Return the (x, y) coordinate for the center point of the cell that contains the specified text.  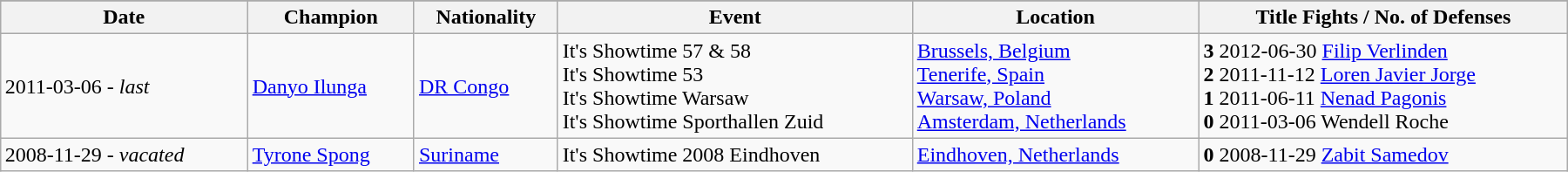
Danyo Ilunga (331, 86)
0 2008-11-29 Zabit Samedov (1383, 155)
2011-03-06 - last (124, 86)
Suriname (486, 155)
It's Showtime 57 & 58 It's Showtime 53 It's Showtime Warsaw It's Showtime Sporthallen Zuid (735, 86)
Brussels, Belgium Tenerife, Spain Warsaw, Poland Amsterdam, Netherlands (1056, 86)
It's Showtime 2008 Eindhoven (735, 155)
Location (1056, 17)
Title Fights / No. of Defenses (1383, 17)
Nationality (486, 17)
Eindhoven, Netherlands (1056, 155)
Tyrone Spong (331, 155)
Champion (331, 17)
2008-11-29 - vacated (124, 155)
3 2012-06-30 Filip Verlinden 2 2011-11-12 Loren Javier Jorge 1 2011-06-11 Nenad Pagonis 0 2011-03-06 Wendell Roche (1383, 86)
DR Congo (486, 86)
Date (124, 17)
Event (735, 17)
